Detect which cell encompasses the target text, then output its (x, y) center coordinate. 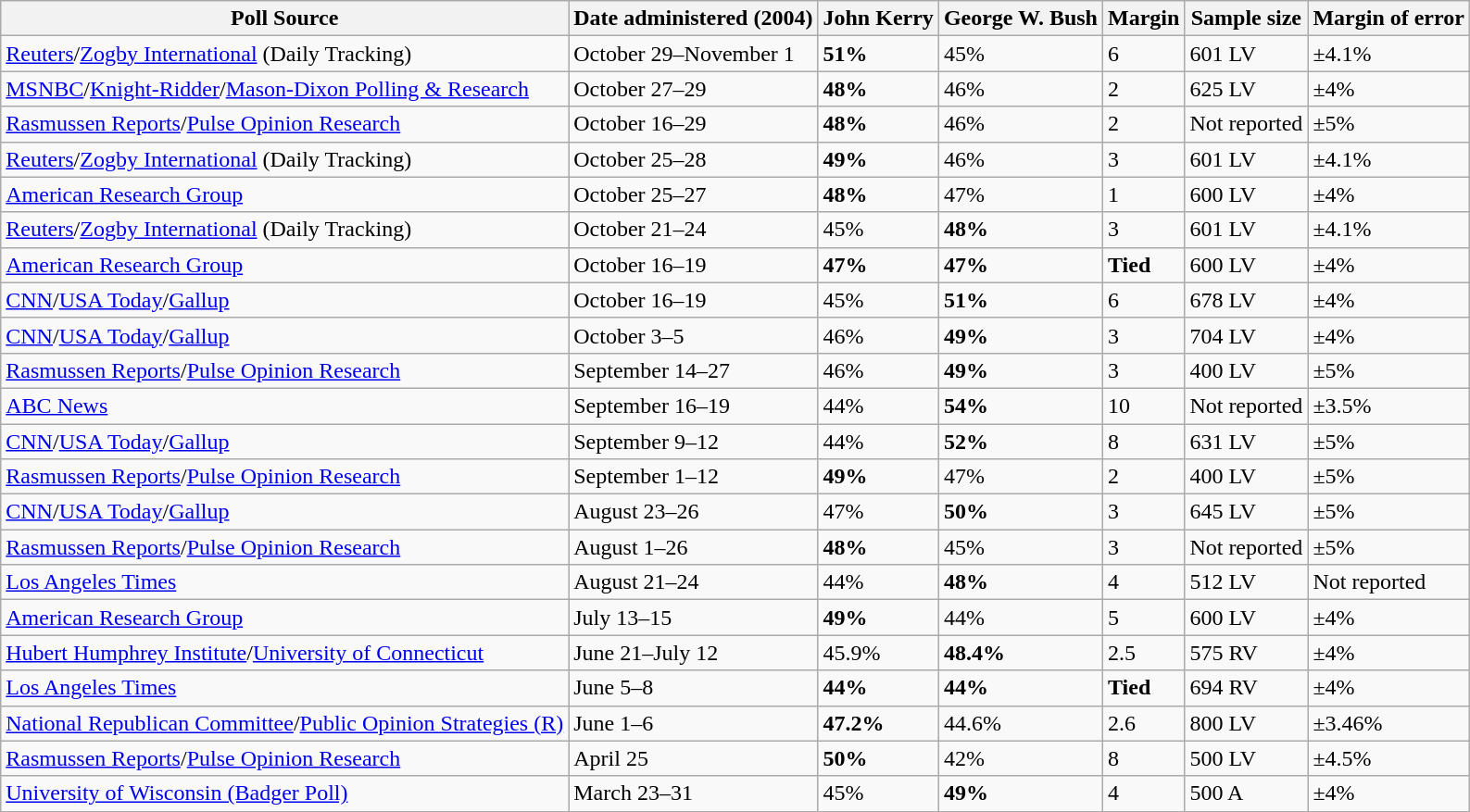
October 25–27 (693, 194)
2.6 (1143, 723)
MSNBC/Knight-Ridder/Mason-Dixon Polling & Research (285, 89)
44.6% (1021, 723)
Hubert Humphrey Institute/University of Connecticut (285, 653)
678 LV (1247, 300)
National Republican Committee/Public Opinion Strategies (R) (285, 723)
August 1–26 (693, 547)
500 LV (1247, 758)
47.2% (878, 723)
631 LV (1247, 442)
2.5 (1143, 653)
September 1–12 (693, 477)
August 21–24 (693, 582)
694 RV (1247, 688)
45.9% (878, 653)
10 (1143, 406)
June 21–July 12 (693, 653)
42% (1021, 758)
Date administered (2004) (693, 19)
April 25 (693, 758)
June 1–6 (693, 723)
Margin of error (1389, 19)
October 21–24 (693, 230)
September 9–12 (693, 442)
512 LV (1247, 582)
500 A (1247, 793)
July 13–15 (693, 618)
54% (1021, 406)
June 5–8 (693, 688)
800 LV (1247, 723)
Margin (1143, 19)
625 LV (1247, 89)
August 23–26 (693, 512)
±3.5% (1389, 406)
October 16–29 (693, 124)
September 16–19 (693, 406)
Sample size (1247, 19)
704 LV (1247, 335)
575 RV (1247, 653)
March 23–31 (693, 793)
Poll Source (285, 19)
October 27–29 (693, 89)
October 3–5 (693, 335)
October 29–November 1 (693, 54)
48.4% (1021, 653)
645 LV (1247, 512)
±3.46% (1389, 723)
±4.5% (1389, 758)
ABC News (285, 406)
5 (1143, 618)
52% (1021, 442)
September 14–27 (693, 370)
October 25–28 (693, 159)
1 (1143, 194)
George W. Bush (1021, 19)
University of Wisconsin (Badger Poll) (285, 793)
John Kerry (878, 19)
